Return the (x, y) coordinate for the center point of the cell that contains the specified text.  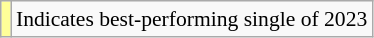
Indicates best-performing single of 2023 (192, 19)
